Capture the cell that displays the provided text and extract its [X, Y] central coordinate. 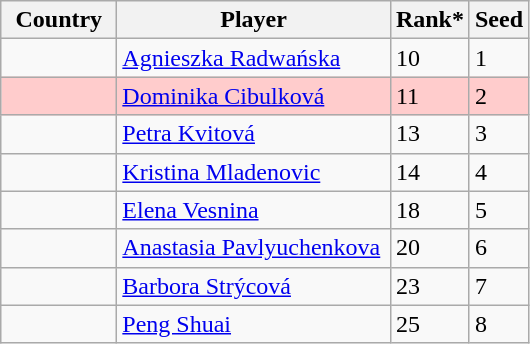
Elena Vesnina [254, 210]
7 [498, 286]
Seed [498, 20]
25 [430, 324]
8 [498, 324]
20 [430, 248]
1 [498, 58]
Peng Shuai [254, 324]
4 [498, 172]
Rank* [430, 20]
13 [430, 134]
Country [59, 20]
5 [498, 210]
14 [430, 172]
10 [430, 58]
Kristina Mladenovic [254, 172]
2 [498, 96]
6 [498, 248]
23 [430, 286]
Barbora Strýcová [254, 286]
Player [254, 20]
Anastasia Pavlyuchenkova [254, 248]
Agnieszka Radwańska [254, 58]
3 [498, 134]
11 [430, 96]
Petra Kvitová [254, 134]
Dominika Cibulková [254, 96]
18 [430, 210]
